Return (x, y) of the center of cell containing provided text 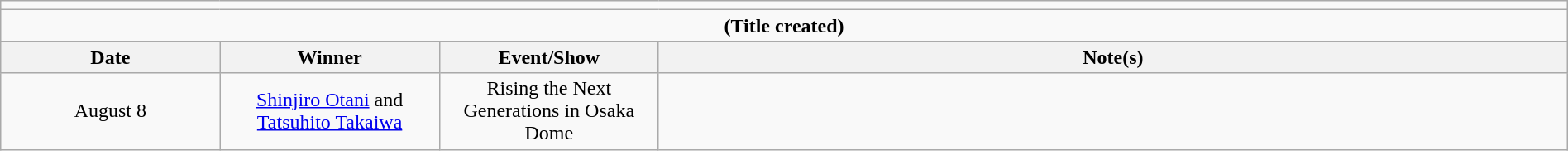
Winner (329, 57)
Note(s) (1113, 57)
Event/Show (549, 57)
Shinjiro Otani and Tatsuhito Takaiwa (329, 111)
August 8 (111, 111)
Date (111, 57)
(Title created) (784, 26)
Rising the Next Generations in Osaka Dome (549, 111)
